Locate the cell with the specified text and output its [x, y] center coordinate. 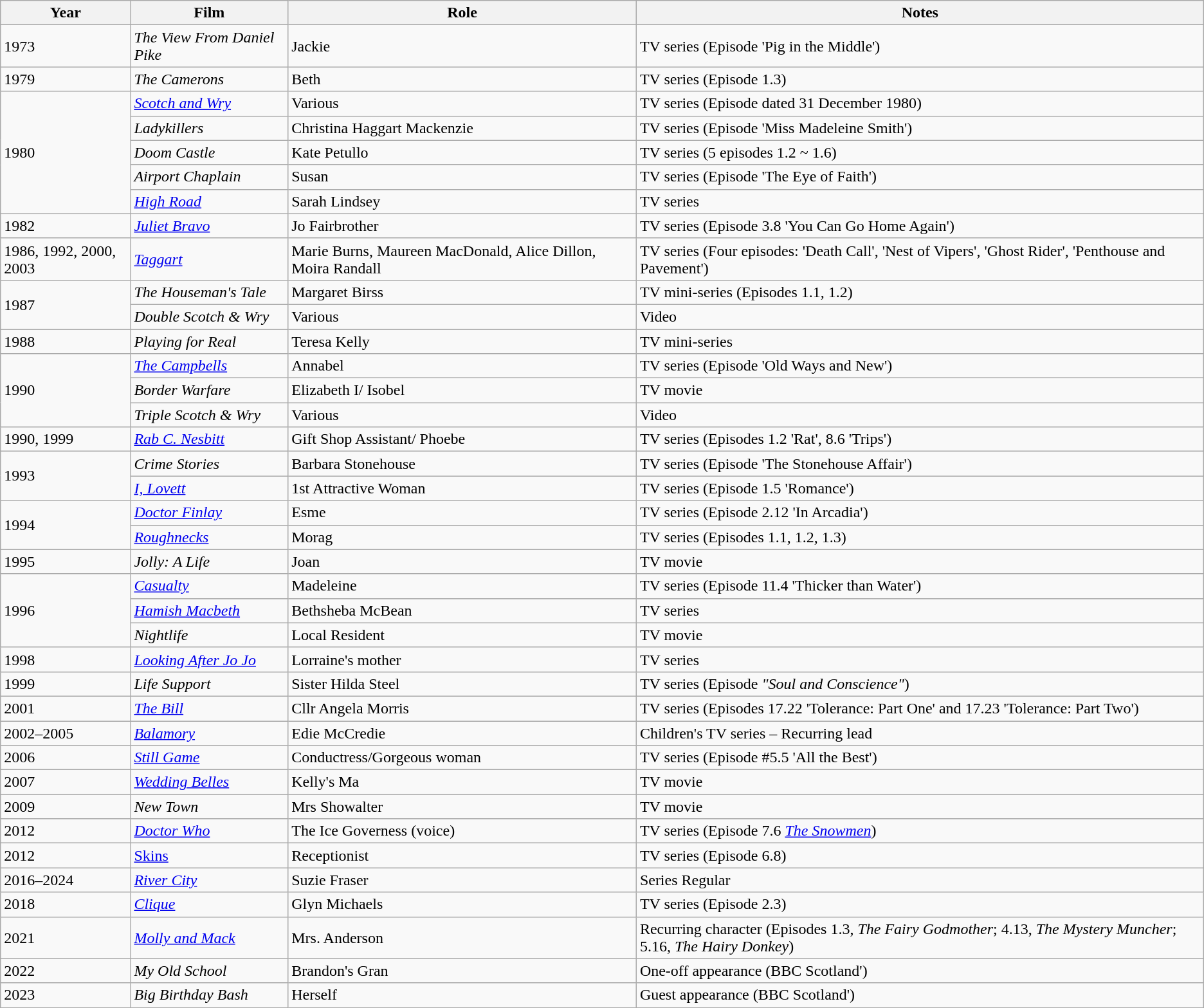
1990, 1999 [66, 439]
2021 [66, 938]
Doctor Who [210, 831]
Mrs Showalter [462, 807]
1st Attractive Woman [462, 488]
2022 [66, 971]
Annabel [462, 366]
The View From Daniel Pike [210, 46]
Esme [462, 513]
Joan [462, 562]
Jolly: A Life [210, 562]
TV series (Episode 11.4 'Thicker than Water') [920, 586]
TV series (Episodes 1.2 'Rat', 8.6 'Trips') [920, 439]
1986, 1992, 2000, 2003 [66, 259]
Local Resident [462, 635]
TV series (Episode 2.3) [920, 904]
2001 [66, 708]
High Road [210, 201]
Teresa Kelly [462, 342]
Still Game [210, 758]
TV series (Episode 'The Stonehouse Affair') [920, 464]
TV series (Episodes 17.22 'Tolerance: Part One' and 17.23 'Tolerance: Part Two') [920, 708]
Jo Fairbrother [462, 226]
Clique [210, 904]
Recurring character (Episodes 1.3, The Fairy Godmother; 4.13, The Mystery Muncher; 5.16, The Hairy Donkey) [920, 938]
Lorraine's mother [462, 659]
Guest appearance (BBC Scotland') [920, 995]
Big Birthday Bash [210, 995]
Elizabeth I/ Isobel [462, 390]
Sister Hilda Steel [462, 684]
TV series (Episodes 1.1, 1.2, 1.3) [920, 537]
Rab C. Nesbitt [210, 439]
Edie McCredie [462, 733]
Life Support [210, 684]
Airport Chaplain [210, 177]
TV mini-series (Episodes 1.1, 1.2) [920, 292]
TV series (Episode "Soul and Conscience") [920, 684]
Nightlife [210, 635]
Role [462, 13]
Mrs. Anderson [462, 938]
Children's TV series – Recurring lead [920, 733]
Morag [462, 537]
Doctor Finlay [210, 513]
1988 [66, 342]
Film [210, 13]
Wedding Belles [210, 782]
Christina Haggart Mackenzie [462, 128]
Looking After Jo Jo [210, 659]
2018 [66, 904]
2006 [66, 758]
1979 [66, 79]
TV series (Episode #5.5 'All the Best') [920, 758]
2016–2024 [66, 880]
TV series (Episode 2.12 'In Arcadia') [920, 513]
1980 [66, 152]
1996 [66, 610]
The Houseman's Tale [210, 292]
TV series (Episode 'Old Ways and New') [920, 366]
2009 [66, 807]
Receptionist [462, 856]
Madeleine [462, 586]
The Camerons [210, 79]
1993 [66, 476]
The Bill [210, 708]
Jackie [462, 46]
Skins [210, 856]
TV series (Episode 7.6 The Snowmen) [920, 831]
Cllr Angela Morris [462, 708]
Herself [462, 995]
One-off appearance (BBC Scotland') [920, 971]
Year [66, 13]
2002–2005 [66, 733]
Hamish Macbeth [210, 610]
Taggart [210, 259]
TV series (Episode 6.8) [920, 856]
Gift Shop Assistant/ Phoebe [462, 439]
TV mini-series [920, 342]
Beth [462, 79]
Conductress/Gorgeous woman [462, 758]
Playing for Real [210, 342]
Series Regular [920, 880]
1982 [66, 226]
Kelly's Ma [462, 782]
My Old School [210, 971]
Sarah Lindsey [462, 201]
Doom Castle [210, 152]
Double Scotch & Wry [210, 316]
Brandon's Gran [462, 971]
Triple Scotch & Wry [210, 415]
2023 [66, 995]
Juliet Bravo [210, 226]
TV series (5 episodes 1.2 ~ 1.6) [920, 152]
1998 [66, 659]
River City [210, 880]
Marie Burns, Maureen MacDonald, Alice Dillon, Moira Randall [462, 259]
The Ice Governess (voice) [462, 831]
2007 [66, 782]
Bethsheba McBean [462, 610]
1987 [66, 304]
Barbara Stonehouse [462, 464]
1990 [66, 390]
TV series (Episode dated 31 December 1980) [920, 104]
Margaret Birss [462, 292]
The Campbells [210, 366]
Suzie Fraser [462, 880]
Molly and Mack [210, 938]
New Town [210, 807]
Roughnecks [210, 537]
TV series (Episode 'Miss Madeleine Smith') [920, 128]
Balamory [210, 733]
Susan [462, 177]
Glyn Michaels [462, 904]
TV series (Episode 1.3) [920, 79]
I, Lovett [210, 488]
TV series (Four episodes: 'Death Call', 'Nest of Vipers', 'Ghost Rider', 'Penthouse and Pavement') [920, 259]
TV series (Episode 3.8 'You Can Go Home Again') [920, 226]
Border Warfare [210, 390]
1994 [66, 525]
Casualty [210, 586]
Ladykillers [210, 128]
Kate Petullo [462, 152]
1999 [66, 684]
TV series (Episode 1.5 'Romance') [920, 488]
Notes [920, 13]
TV series (Episode 'The Eye of Faith') [920, 177]
Crime Stories [210, 464]
1995 [66, 562]
TV series (Episode 'Pig in the Middle') [920, 46]
1973 [66, 46]
Scotch and Wry [210, 104]
